Return [x, y] of the center of cell containing provided text 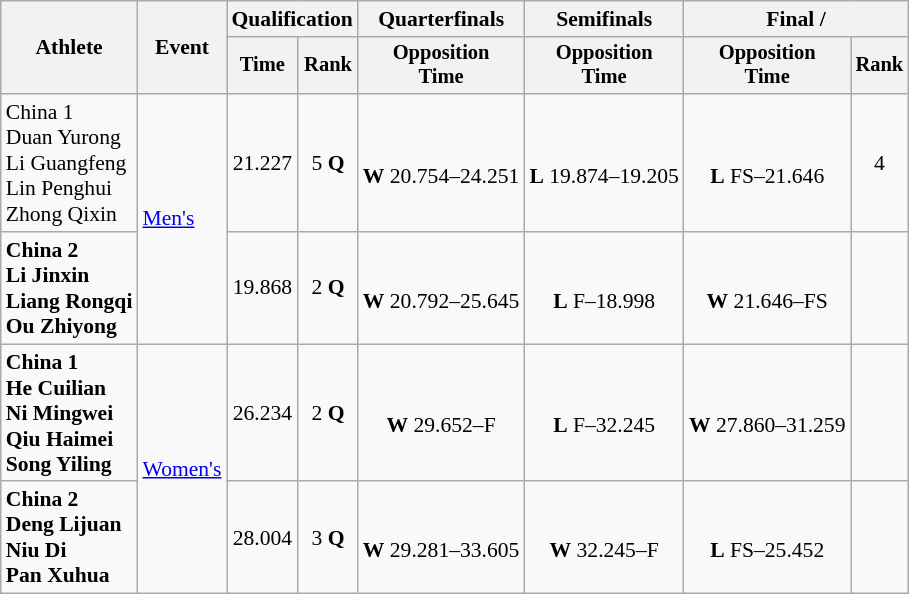
3 Q [328, 538]
W 32.245–F [604, 538]
W 27.860–31.259 [768, 413]
5 Q [328, 163]
Event [182, 48]
L 19.874–19.205 [604, 163]
China 2Li JinxinLiang RongqiOu Zhiyong [70, 288]
19.868 [262, 288]
L FS–21.646 [768, 163]
Women's [182, 469]
21.227 [262, 163]
L F–32.245 [604, 413]
Qualification [292, 19]
L FS–25.452 [768, 538]
Athlete [70, 48]
28.004 [262, 538]
China 1He CuilianNi MingweiQiu HaimeiSong Yiling [70, 413]
Quarterfinals [442, 19]
Time [262, 66]
W 20.792–25.645 [442, 288]
China 2Deng LijuanNiu DiPan Xuhua [70, 538]
W 29.281–33.605 [442, 538]
4 [880, 163]
Final / [796, 19]
W 29.652–F [442, 413]
Semifinals [604, 19]
26.234 [262, 413]
W 20.754–24.251 [442, 163]
China 1Duan YurongLi GuangfengLin PenghuiZhong Qixin [70, 163]
W 21.646–FS [768, 288]
Men's [182, 219]
L F–18.998 [604, 288]
